For the text-containing cell, return its midpoint in (x, y) coordinate format. 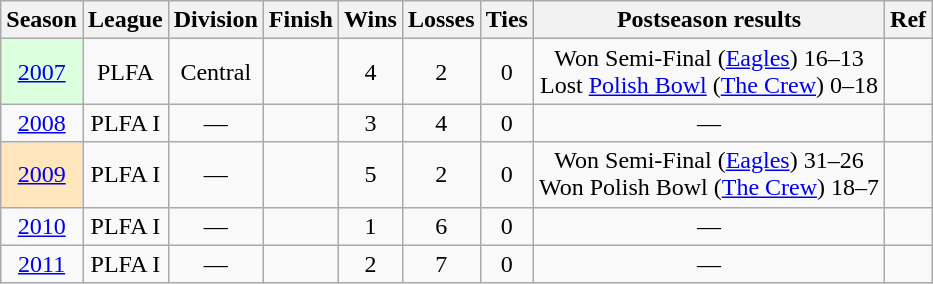
Finish (300, 20)
Losses (441, 20)
Won Semi-Final (Eagles) 16–13 Lost Polish Bowl (The Crew) 0–18 (708, 72)
Won Semi-Final (Eagles) 31–26 Won Polish Bowl (The Crew) 18–7 (708, 174)
Division (216, 20)
PLFA (125, 72)
1 (370, 226)
Season (42, 20)
Wins (370, 20)
2010 (42, 226)
Postseason results (708, 20)
Central (216, 72)
Ties (506, 20)
3 (370, 123)
7 (441, 264)
2007 (42, 72)
2011 (42, 264)
2009 (42, 174)
5 (370, 174)
League (125, 20)
6 (441, 226)
Ref (908, 20)
2008 (42, 123)
